Identify which cell holds the provided text, then report its [X, Y] central coordinate. 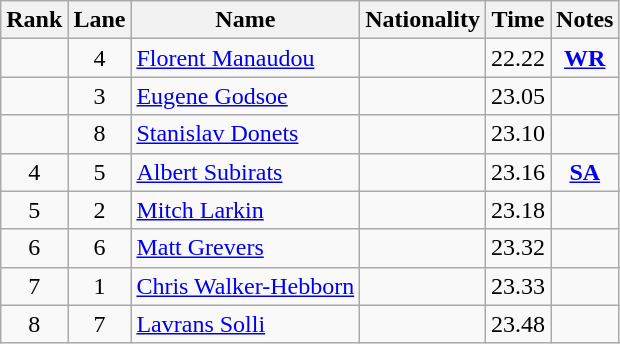
SA [585, 172]
1 [100, 286]
23.16 [518, 172]
23.32 [518, 248]
23.10 [518, 134]
23.48 [518, 324]
Lane [100, 20]
3 [100, 96]
Rank [34, 20]
Name [246, 20]
23.18 [518, 210]
Notes [585, 20]
22.22 [518, 58]
Time [518, 20]
Florent Manaudou [246, 58]
Nationality [423, 20]
Lavrans Solli [246, 324]
23.33 [518, 286]
Matt Grevers [246, 248]
2 [100, 210]
Chris Walker-Hebborn [246, 286]
WR [585, 58]
Eugene Godsoe [246, 96]
Stanislav Donets [246, 134]
23.05 [518, 96]
Albert Subirats [246, 172]
Mitch Larkin [246, 210]
